Return (X, Y) of the center of cell containing provided text 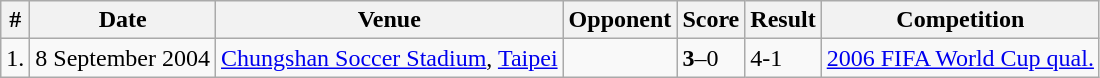
3–0 (711, 58)
Score (711, 20)
2006 FIFA World Cup qual. (960, 58)
8 September 2004 (123, 58)
Venue (390, 20)
Chungshan Soccer Stadium, Taipei (390, 58)
Competition (960, 20)
# (16, 20)
Date (123, 20)
4-1 (783, 58)
1. (16, 58)
Result (783, 20)
Opponent (620, 20)
